For the text-containing cell, return its midpoint in (x, y) coordinate format. 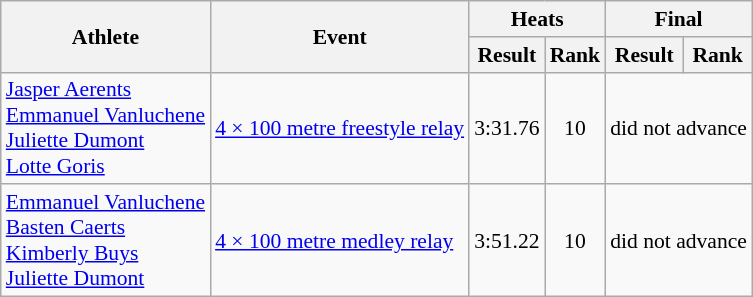
Event (340, 36)
3:31.76 (506, 128)
Heats (537, 19)
4 × 100 metre medley relay (340, 241)
3:51.22 (506, 241)
4 × 100 metre freestyle relay (340, 128)
Jasper AerentsEmmanuel VanlucheneJuliette DumontLotte Goris (106, 128)
Athlete (106, 36)
Emmanuel VanlucheneBasten CaertsKimberly BuysJuliette Dumont (106, 241)
Final (678, 19)
